Provide the [X, Y] coordinate of the cell's center where the given text is located.  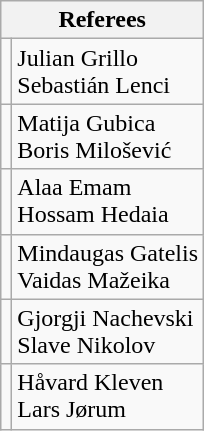
Gjorgji NachevskiSlave Nikolov [108, 332]
Mindaugas GatelisVaidas Mažeika [108, 266]
Julian GrilloSebastián Lenci [108, 72]
Referees [102, 20]
Alaa EmamHossam Hedaia [108, 202]
Håvard KlevenLars Jørum [108, 396]
Matija GubicaBoris Milošević [108, 136]
